Extract the (X, Y) coordinate from the center of the cell holding the provided text.  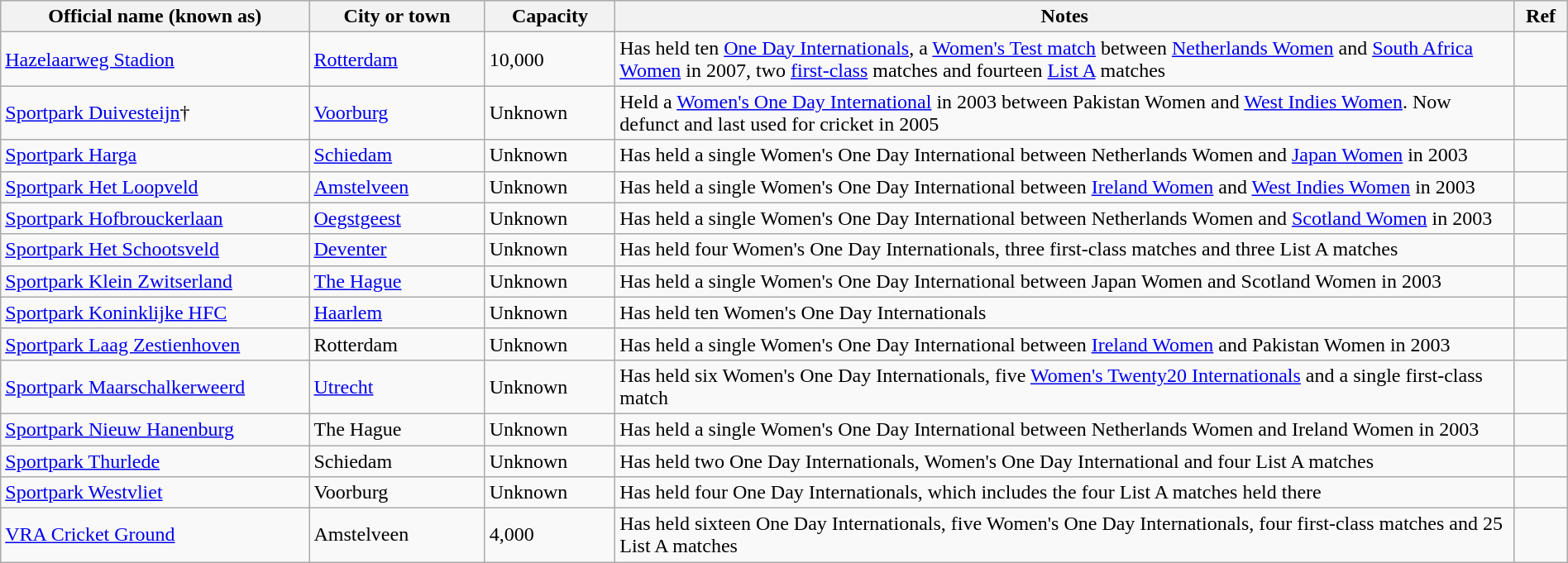
Has held four Women's One Day Internationals, three first-class matches and three List A matches (1065, 250)
Has held six Women's One Day Internationals, five Women's Twenty20 Internationals and a single first-class match (1065, 387)
4,000 (550, 536)
Sportpark Harga (155, 155)
Sportpark Hofbrouckerlaan (155, 218)
Ref (1541, 17)
Utrecht (397, 387)
Capacity (550, 17)
Has held a single Women's One Day International between Japan Women and Scotland Women in 2003 (1065, 281)
Sportpark Duivesteijn† (155, 112)
Has held two One Day Internationals, Women's One Day International and four List A matches (1065, 460)
Has held a single Women's One Day International between Netherlands Women and Scotland Women in 2003 (1065, 218)
Hazelaarweg Stadion (155, 60)
Deventer (397, 250)
Sportpark Klein Zwitserland (155, 281)
Sportpark Het Schootsveld (155, 250)
Sportpark Laag Zestienhoven (155, 344)
Held a Women's One Day International in 2003 between Pakistan Women and West Indies Women. Now defunct and last used for cricket in 2005 (1065, 112)
Sportpark Nieuw Hanenburg (155, 429)
Has held a single Women's One Day International between Ireland Women and West Indies Women in 2003 (1065, 187)
Sportpark Het Loopveld (155, 187)
Sportpark Maarschalkerweerd (155, 387)
Has held a single Women's One Day International between Netherlands Women and Ireland Women in 2003 (1065, 429)
Sportpark Koninklijke HFC (155, 313)
Has held ten Women's One Day Internationals (1065, 313)
Has held a single Women's One Day International between Netherlands Women and Japan Women in 2003 (1065, 155)
Has held four One Day Internationals, which includes the four List A matches held there (1065, 493)
Has held sixteen One Day Internationals, five Women's One Day Internationals, four first-class matches and 25 List A matches (1065, 536)
City or town (397, 17)
Haarlem (397, 313)
Notes (1065, 17)
Sportpark Thurlede (155, 460)
10,000 (550, 60)
Sportpark Westvliet (155, 493)
Has held a single Women's One Day International between Ireland Women and Pakistan Women in 2003 (1065, 344)
Official name (known as) (155, 17)
VRA Cricket Ground (155, 536)
Oegstgeest (397, 218)
